Extract the [x, y] coordinate from the center of the cell holding the provided text.  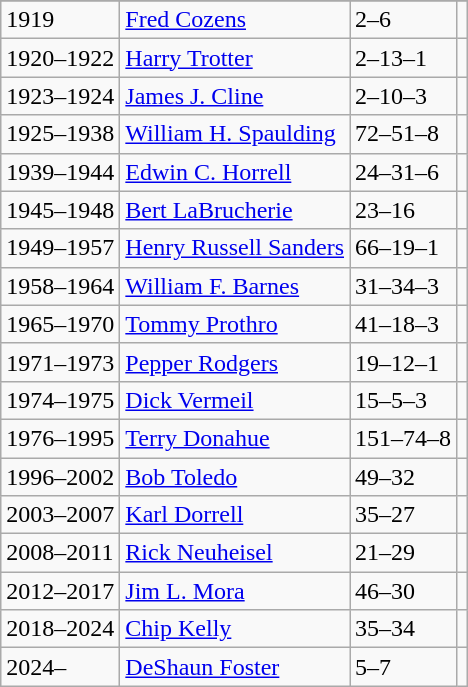
1971–1973 [60, 362]
Chip Kelly [235, 629]
Pepper Rodgers [235, 362]
1920–1922 [60, 58]
66–19–1 [404, 248]
William H. Spaulding [235, 134]
1996–2002 [60, 477]
Fred Cozens [235, 20]
2–6 [404, 20]
41–18–3 [404, 324]
5–7 [404, 667]
James J. Cline [235, 96]
Karl Dorrell [235, 515]
15–5–3 [404, 400]
Terry Donahue [235, 438]
72–51–8 [404, 134]
2–10–3 [404, 96]
23–16 [404, 210]
Jim L. Mora [235, 591]
31–34–3 [404, 286]
35–34 [404, 629]
Edwin C. Horrell [235, 172]
49–32 [404, 477]
1939–1944 [60, 172]
2018–2024 [60, 629]
Harry Trotter [235, 58]
1925–1938 [60, 134]
2024– [60, 667]
2012–2017 [60, 591]
Tommy Prothro [235, 324]
2003–2007 [60, 515]
Bob Toledo [235, 477]
Bert LaBrucherie [235, 210]
1949–1957 [60, 248]
Dick Vermeil [235, 400]
24–31–6 [404, 172]
1945–1948 [60, 210]
1919 [60, 20]
1958–1964 [60, 286]
Rick Neuheisel [235, 553]
35–27 [404, 515]
William F. Barnes [235, 286]
DeShaun Foster [235, 667]
1974–1975 [60, 400]
1923–1924 [60, 96]
2–13–1 [404, 58]
151–74–8 [404, 438]
Henry Russell Sanders [235, 248]
46–30 [404, 591]
1965–1970 [60, 324]
19–12–1 [404, 362]
1976–1995 [60, 438]
21–29 [404, 553]
2008–2011 [60, 553]
